From the cell containing the given text, extract its center point as (x, y) coordinate. 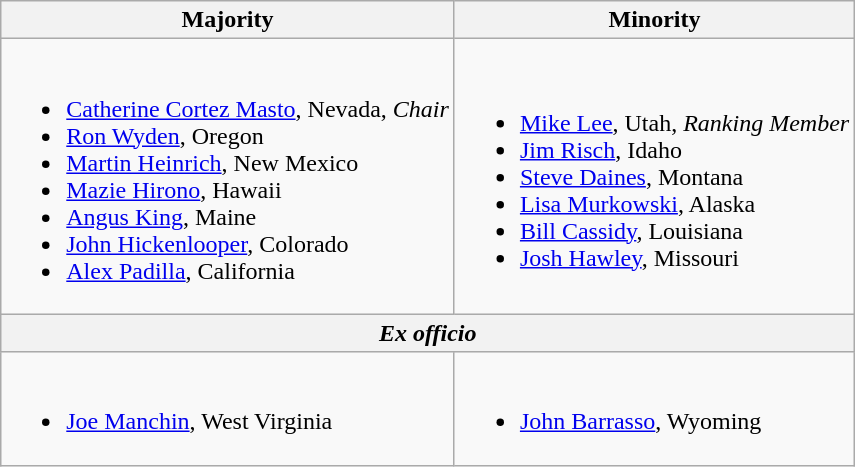
Majority (228, 20)
Mike Lee, Utah, Ranking MemberJim Risch, IdahoSteve Daines, MontanaLisa Murkowski, AlaskaBill Cassidy, LouisianaJosh Hawley, Missouri (654, 176)
Joe Manchin, West Virginia (228, 408)
John Barrasso, Wyoming (654, 408)
Minority (654, 20)
Ex officio (428, 333)
